Find where the given text appears and provide that cell's center as [X, Y] coordinate. 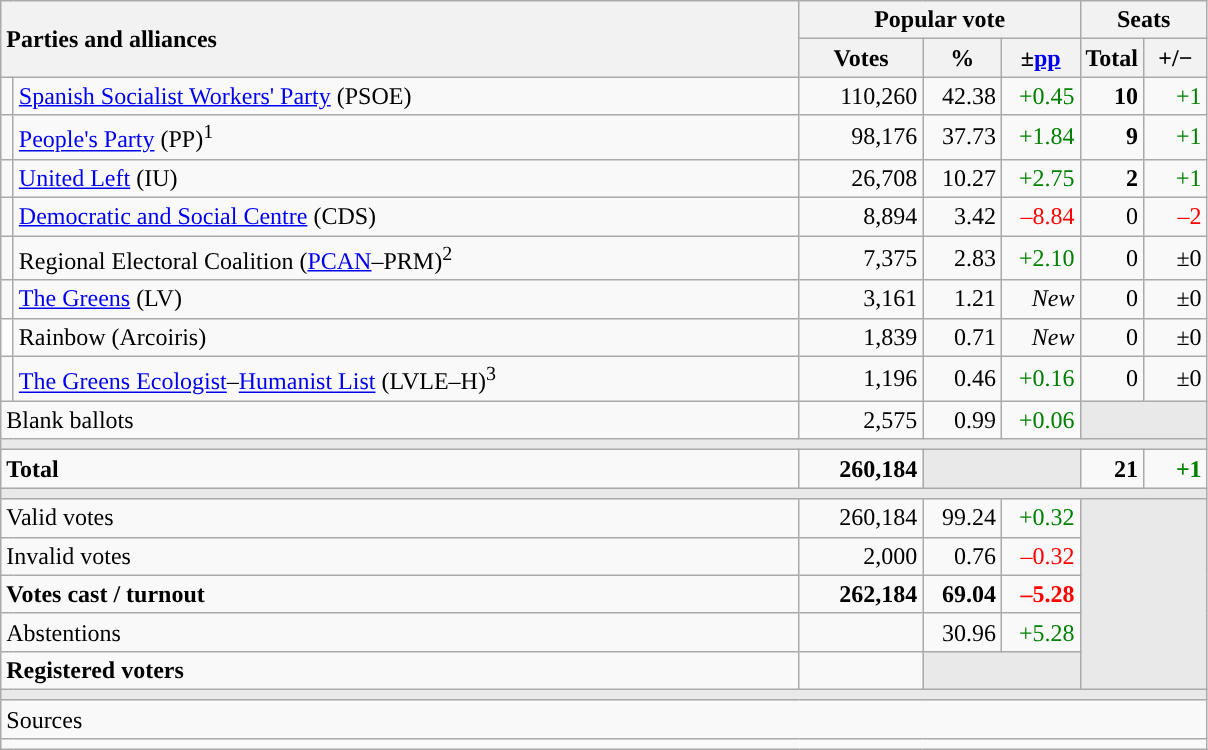
The Greens (LV) [406, 299]
1.21 [962, 299]
+/− [1176, 58]
+5.28 [1040, 632]
Blank ballots [400, 420]
26,708 [861, 178]
–5.28 [1040, 594]
Regional Electoral Coalition (PCAN–PRM)2 [406, 258]
0.46 [962, 378]
30.96 [962, 632]
Popular vote [940, 20]
Votes [861, 58]
Abstentions [400, 632]
2,575 [861, 420]
United Left (IU) [406, 178]
2 [1112, 178]
Valid votes [400, 518]
+1.84 [1040, 138]
Registered voters [400, 670]
98,176 [861, 138]
+2.10 [1040, 258]
–2 [1176, 217]
People's Party (PP)1 [406, 138]
9 [1112, 138]
+0.32 [1040, 518]
Seats [1144, 20]
The Greens Ecologist–Humanist List (LVLE–H)3 [406, 378]
0.71 [962, 337]
Votes cast / turnout [400, 594]
Parties and alliances [400, 39]
2.83 [962, 258]
99.24 [962, 518]
1,196 [861, 378]
110,260 [861, 96]
Spanish Socialist Workers' Party (PSOE) [406, 96]
Sources [604, 719]
+0.06 [1040, 420]
% [962, 58]
7,375 [861, 258]
3.42 [962, 217]
10.27 [962, 178]
Democratic and Social Centre (CDS) [406, 217]
Rainbow (Arcoiris) [406, 337]
8,894 [861, 217]
±pp [1040, 58]
–8.84 [1040, 217]
0.99 [962, 420]
+0.45 [1040, 96]
21 [1112, 469]
1,839 [861, 337]
+2.75 [1040, 178]
69.04 [962, 594]
262,184 [861, 594]
10 [1112, 96]
37.73 [962, 138]
2,000 [861, 556]
–0.32 [1040, 556]
0.76 [962, 556]
42.38 [962, 96]
+0.16 [1040, 378]
Invalid votes [400, 556]
3,161 [861, 299]
